Capture the cell that displays the provided text and extract its [X, Y] central coordinate. 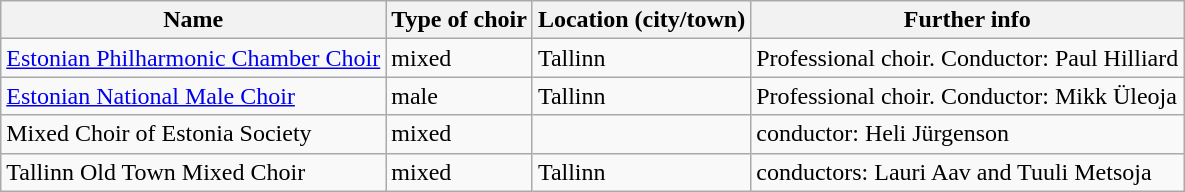
conductor: Heli Jürgenson [968, 134]
Further info [968, 20]
Type of choir [460, 20]
Location (city/town) [641, 20]
Tallinn Old Town Mixed Choir [194, 172]
Professional choir. Conductor: Paul Hilliard [968, 58]
Estonian Philharmonic Chamber Choir [194, 58]
Professional choir. Conductor: Mikk Üleoja [968, 96]
Estonian National Male Choir [194, 96]
Name [194, 20]
male [460, 96]
conductors: Lauri Aav and Tuuli Metsoja [968, 172]
Mixed Choir of Estonia Society [194, 134]
